Find where the given text appears and provide that cell's center as [x, y] coordinate. 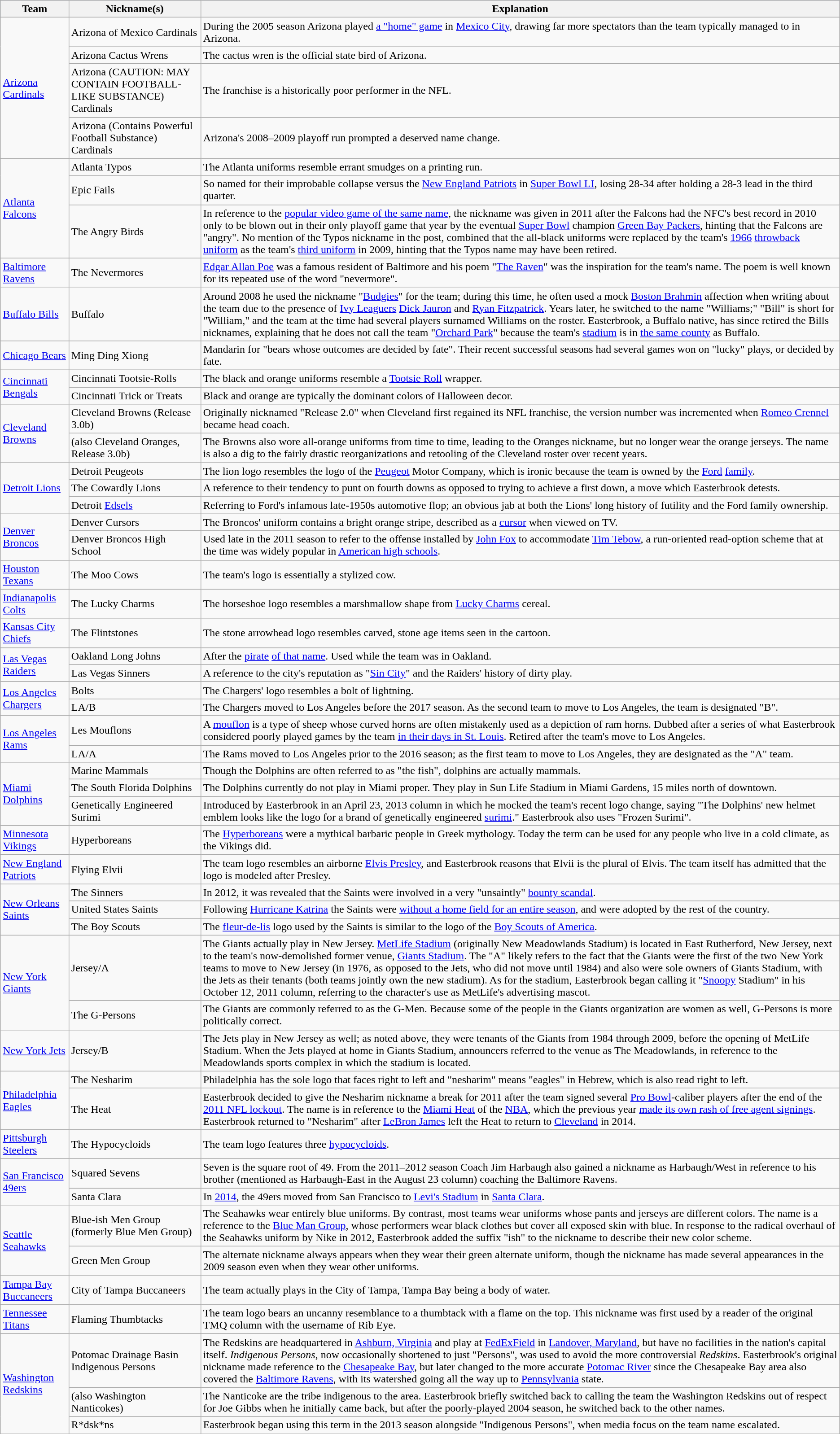
Kansas City Chiefs [35, 633]
The Nevermores [135, 273]
The Rams moved to Los Angeles prior to the 2016 season; as the first team to move to Los Angeles, they are designated as the "A" team. [520, 753]
San Francisco 49ers [35, 1182]
Arizona's 2008–2009 playoff run prompted a deserved name change. [520, 138]
In 2012, it was revealed that the Saints were involved in a very "unsaintly" bounty scandal. [520, 892]
Ming Ding Xiong [135, 355]
United States Saints [135, 909]
The Sinners [135, 892]
Arizona of Mexico Cardinals [135, 32]
Detroit Lions [35, 488]
Potomac Drainage Basin Indigenous Persons [135, 1360]
Denver Cursors [135, 522]
Nickname(s) [135, 9]
The fleur-de-lis logo used by the Saints is similar to the logo of the Boy Scouts of America. [520, 927]
The Atlanta uniforms resemble errant smudges on a printing run. [520, 167]
Tennessee Titans [35, 1319]
The Hypocycloids [135, 1144]
Cincinnati Tootsie-Rolls [135, 378]
(also Washington Nanticokes) [135, 1402]
New England Patriots [35, 870]
Mandarin for "bears whose outcomes are decided by fate". Their recent successful seasons had several games won on "lucky" plays, or decided by fate. [520, 355]
Epic Fails [135, 190]
(also Cleveland Oranges, Release 3.0b) [135, 448]
Oakland Long Johns [135, 656]
Jersey/A [135, 968]
Hyperboreans [135, 840]
Team [35, 9]
The stone arrowhead logo resembles carved, stone age items seen in the cartoon. [520, 633]
Washington Redskins [35, 1384]
Referring to Ford's infamous late-1950s automotive flop; an obvious jab at both the Lions' long history of futility and the Ford family ownership. [520, 505]
The Lucky Charms [135, 604]
Black and orange are typically the dominant colors of Halloween decor. [520, 395]
Arizona Cactus Wrens [135, 55]
Denver Broncos [35, 537]
New York Giants [35, 983]
Buffalo [135, 314]
The Chargers' logo resembles a bolt of lightning. [520, 690]
The Angry Birds [135, 232]
The franchise is a historically poor performer in the NFL. [520, 91]
The Moo Cows [135, 574]
Detroit Peugeots [135, 471]
Arizona (Contains Powerful Football Substance) Cardinals [135, 138]
Los Angeles Rams [35, 739]
City of Tampa Buccaneers [135, 1290]
The South Florida Dolphins [135, 788]
Arizona (CAUTION: MAY CONTAIN FOOTBALL-LIKE SUBSTANCE) Cardinals [135, 91]
Atlanta Typos [135, 167]
So named for their improbable collapse versus the New England Patriots in Super Bowl LI, losing 28-34 after holding a 28-3 lead in the third quarter. [520, 190]
Atlanta Falcons [35, 208]
Les Mouflons [135, 730]
Indianapolis Colts [35, 604]
Minnesota Vikings [35, 840]
In 2014, the 49ers moved from San Francisco to Levi's Stadium in Santa Clara. [520, 1197]
LA/B [135, 707]
Seattle Seahawks [35, 1240]
Cincinnati Bengals [35, 387]
The cactus wren is the official state bird of Arizona. [520, 55]
Flaming Thumbtacks [135, 1319]
Following Hurricane Katrina the Saints were without a home field for an entire season, and were adopted by the rest of the country. [520, 909]
Miami Dolphins [35, 794]
The Cowardly Lions [135, 488]
Explanation [520, 9]
New York Jets [35, 1050]
LA/A [135, 753]
Cleveland Browns [35, 433]
Philadelphia has the sole logo that faces right to left and "nesharim" means "eagles" in Hebrew, which is also read right to left. [520, 1080]
Las Vegas Raiders [35, 665]
The team's logo is essentially a stylized cow. [520, 574]
Genetically Engineered Surimi [135, 811]
Squared Sevens [135, 1173]
The black and orange uniforms resemble a Tootsie Roll wrapper. [520, 378]
The Chargers moved to Los Angeles before the 2017 season. As the second team to move to Los Angeles, the team is designated "B". [520, 707]
The horseshoe logo resembles a marshmallow shape from Lucky Charms cereal. [520, 604]
Cincinnati Trick or Treats [135, 395]
Denver Broncos High School [135, 546]
Baltimore Ravens [35, 273]
Pittsburgh Steelers [35, 1144]
The Flintstones [135, 633]
Easterbrook began using this term in the 2013 season alongside "Indigenous Persons", when media focus on the team name escalated. [520, 1425]
Though the Dolphins are often referred to as "the fish", dolphins are actually mammals. [520, 771]
Jersey/B [135, 1050]
Buffalo Bills [35, 314]
Philadelphia Eagles [35, 1100]
The team logo features three hypocycloids. [520, 1144]
Tampa Bay Buccaneers [35, 1290]
During the 2005 season Arizona played a "home" game in Mexico City, drawing far more spectators than the team typically managed to in Arizona. [520, 32]
Detroit Edsels [135, 505]
A reference to the city's reputation as "Sin City" and the Raiders' history of dirty play. [520, 673]
New Orleans Saints [35, 909]
The G-Persons [135, 1015]
Santa Clara [135, 1197]
Cleveland Browns (Release 3.0b) [135, 419]
Chicago Bears [35, 355]
The team actually plays in the City of Tampa, Tampa Bay being a body of water. [520, 1290]
The Broncos' uniform contains a bright orange stripe, described as a cursor when viewed on TV. [520, 522]
Marine Mammals [135, 771]
The Boy Scouts [135, 927]
The Nesharim [135, 1080]
Los Angeles Chargers [35, 699]
Blue-ish Men Group (formerly Blue Men Group) [135, 1226]
Flying Elvii [135, 870]
Arizona Cardinals [35, 88]
Las Vegas Sinners [135, 673]
Bolts [135, 690]
After the pirate of that name. Used while the team was in Oakland. [520, 656]
Green Men Group [135, 1261]
R*dsk*ns [135, 1425]
Houston Texans [35, 574]
The Dolphins currently do not play in Miami proper. They play in Sun Life Stadium in Miami Gardens, 15 miles north of downtown. [520, 788]
The Heat [135, 1109]
The lion logo resembles the logo of the Peugeot Motor Company, which is ironic because the team is owned by the Ford family. [520, 471]
A reference to their tendency to punt on fourth downs as opposed to trying to achieve a first down, a move which Easterbrook detests. [520, 488]
